From the cell containing the given text, extract its center point as [x, y] coordinate. 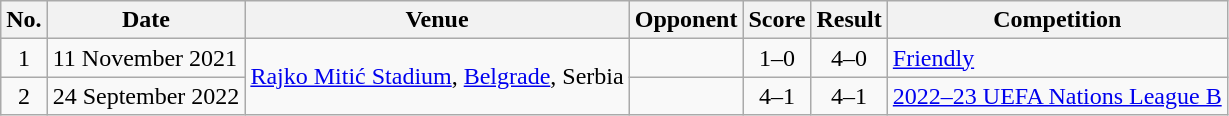
4–0 [849, 58]
Opponent [686, 20]
Score [777, 20]
11 November 2021 [146, 58]
Competition [1057, 20]
No. [24, 20]
1 [24, 58]
24 September 2022 [146, 96]
Date [146, 20]
Venue [437, 20]
1–0 [777, 58]
Friendly [1057, 58]
Rajko Mitić Stadium, Belgrade, Serbia [437, 77]
2022–23 UEFA Nations League B [1057, 96]
2 [24, 96]
Result [849, 20]
